Extract the (X, Y) coordinate from the center of the cell holding the provided text.  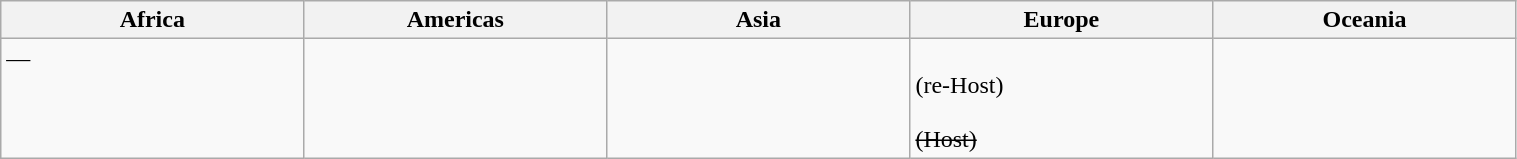
(re-Host) (Host) (1062, 98)
Americas (456, 20)
— (152, 98)
Europe (1062, 20)
Asia (758, 20)
Africa (152, 20)
Oceania (1364, 20)
